Capture the cell that displays the provided text and extract its [X, Y] central coordinate. 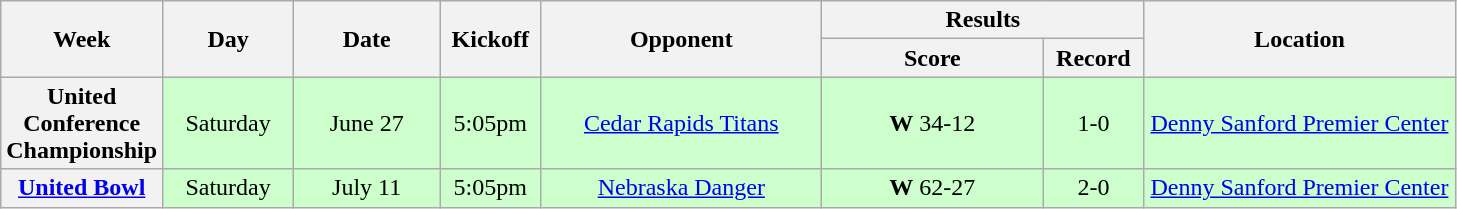
July 11 [367, 188]
Date [367, 39]
Record [1094, 58]
Cedar Rapids Titans [682, 123]
United Conference Championship [82, 123]
Location [1300, 39]
Results [983, 20]
Nebraska Danger [682, 188]
W 62-27 [932, 188]
2-0 [1094, 188]
1-0 [1094, 123]
United Bowl [82, 188]
Day [228, 39]
Week [82, 39]
Kickoff [490, 39]
June 27 [367, 123]
W 34-12 [932, 123]
Score [932, 58]
Opponent [682, 39]
